Return (x, y) of the center of cell containing provided text 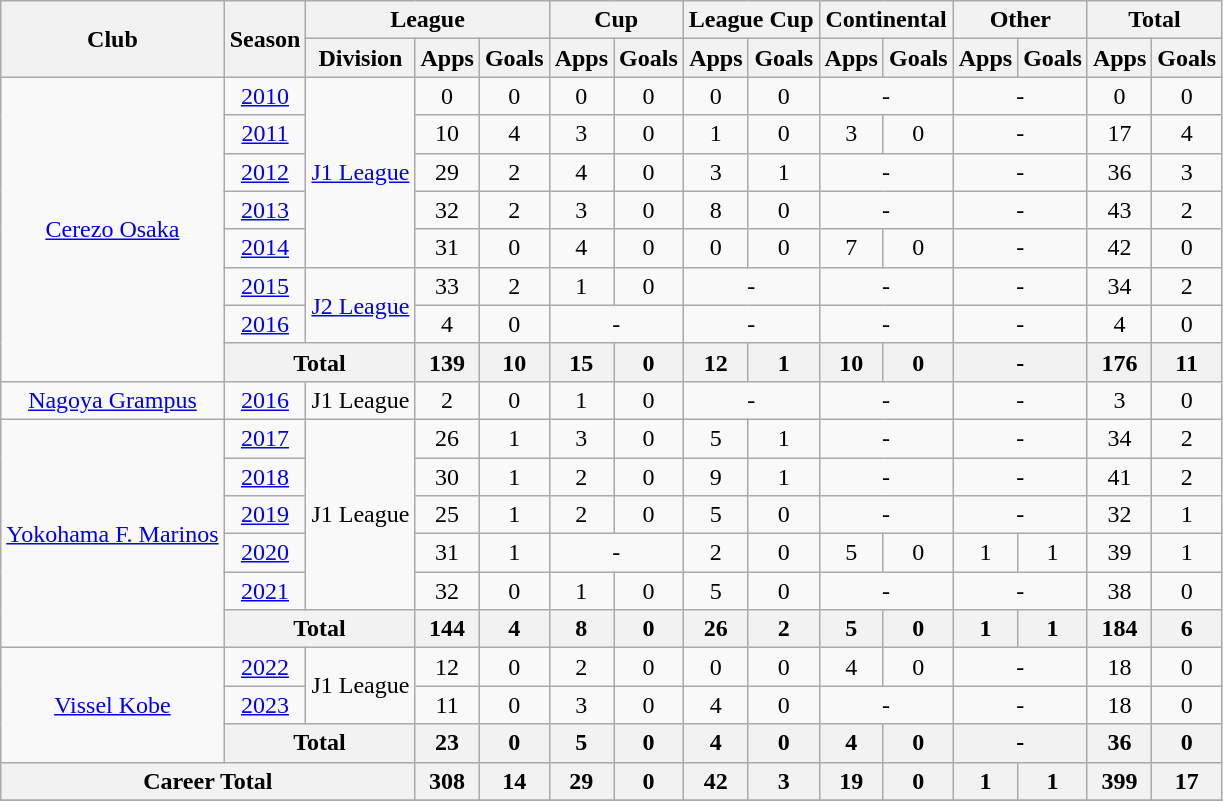
38 (1119, 591)
Vissel Kobe (112, 705)
23 (447, 743)
2021 (265, 591)
308 (447, 781)
2018 (265, 477)
19 (851, 781)
7 (851, 248)
2019 (265, 515)
184 (1119, 629)
Cerezo Osaka (112, 229)
Season (265, 39)
6 (1187, 629)
2012 (265, 172)
33 (447, 286)
Division (360, 58)
J2 League (360, 305)
Career Total (208, 781)
144 (447, 629)
39 (1119, 553)
25 (447, 515)
30 (447, 477)
Yokohama F. Marinos (112, 533)
2020 (265, 553)
2011 (265, 134)
2013 (265, 210)
Nagoya Grampus (112, 400)
9 (716, 477)
Other (1020, 20)
League (428, 20)
2023 (265, 705)
139 (447, 362)
41 (1119, 477)
2015 (265, 286)
2010 (265, 96)
2022 (265, 667)
2017 (265, 438)
Continental (886, 20)
176 (1119, 362)
Cup (616, 20)
League Cup (751, 20)
15 (581, 362)
Club (112, 39)
399 (1119, 781)
14 (514, 781)
43 (1119, 210)
2014 (265, 248)
